Scan for the cell matching the given text and deliver its (x, y) coordinate at center. 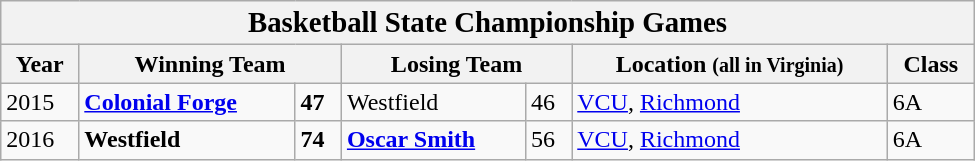
46 (548, 102)
74 (318, 140)
47 (318, 102)
Location (all in Virginia) (730, 64)
Losing Team (456, 64)
Oscar Smith (433, 140)
56 (548, 140)
2016 (40, 140)
Winning Team (210, 64)
Colonial Forge (187, 102)
Year (40, 64)
Basketball State Championship Games (488, 23)
Class (930, 64)
2015 (40, 102)
